Capture the cell that displays the provided text and extract its (X, Y) central coordinate. 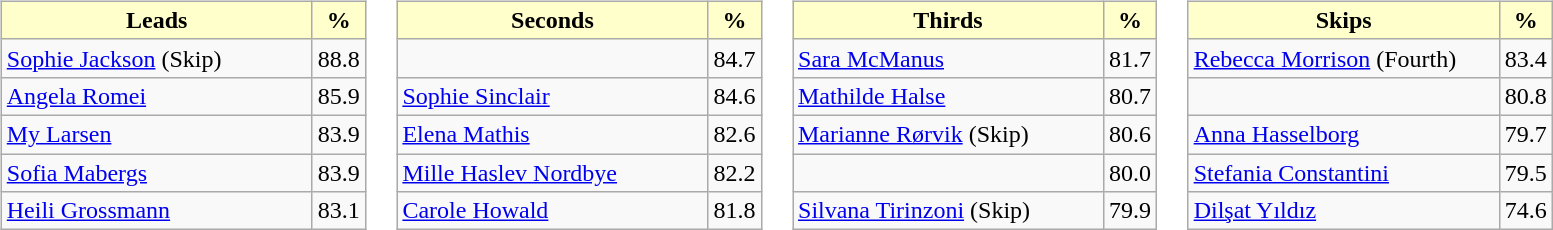
Silvana Tirinzoni (Skip) (948, 211)
85.9 (338, 96)
88.8 (338, 58)
79.5 (1526, 173)
80.7 (1130, 96)
81.8 (734, 211)
Anna Hasselborg (1344, 134)
81.7 (1130, 58)
Carole Howald (552, 211)
Thirds (948, 20)
84.7 (734, 58)
Heili Grossmann (156, 211)
Sophie Sinclair (552, 96)
Sara McManus (948, 58)
Marianne Rørvik (Skip) (948, 134)
Skips (1344, 20)
Leads (156, 20)
Mathilde Halse (948, 96)
79.7 (1526, 134)
Rebecca Morrison (Fourth) (1344, 58)
80.8 (1526, 96)
Dilşat Yıldız (1344, 211)
80.0 (1130, 173)
80.6 (1130, 134)
Mille Haslev Nordbye (552, 173)
83.4 (1526, 58)
Sofia Mabergs (156, 173)
Angela Romei (156, 96)
84.6 (734, 96)
Elena Mathis (552, 134)
Sophie Jackson (Skip) (156, 58)
83.1 (338, 211)
My Larsen (156, 134)
82.2 (734, 173)
82.6 (734, 134)
79.9 (1130, 211)
Seconds (552, 20)
74.6 (1526, 211)
Stefania Constantini (1344, 173)
